Provide the [X, Y] coordinate of the cell's center where the given text is located.  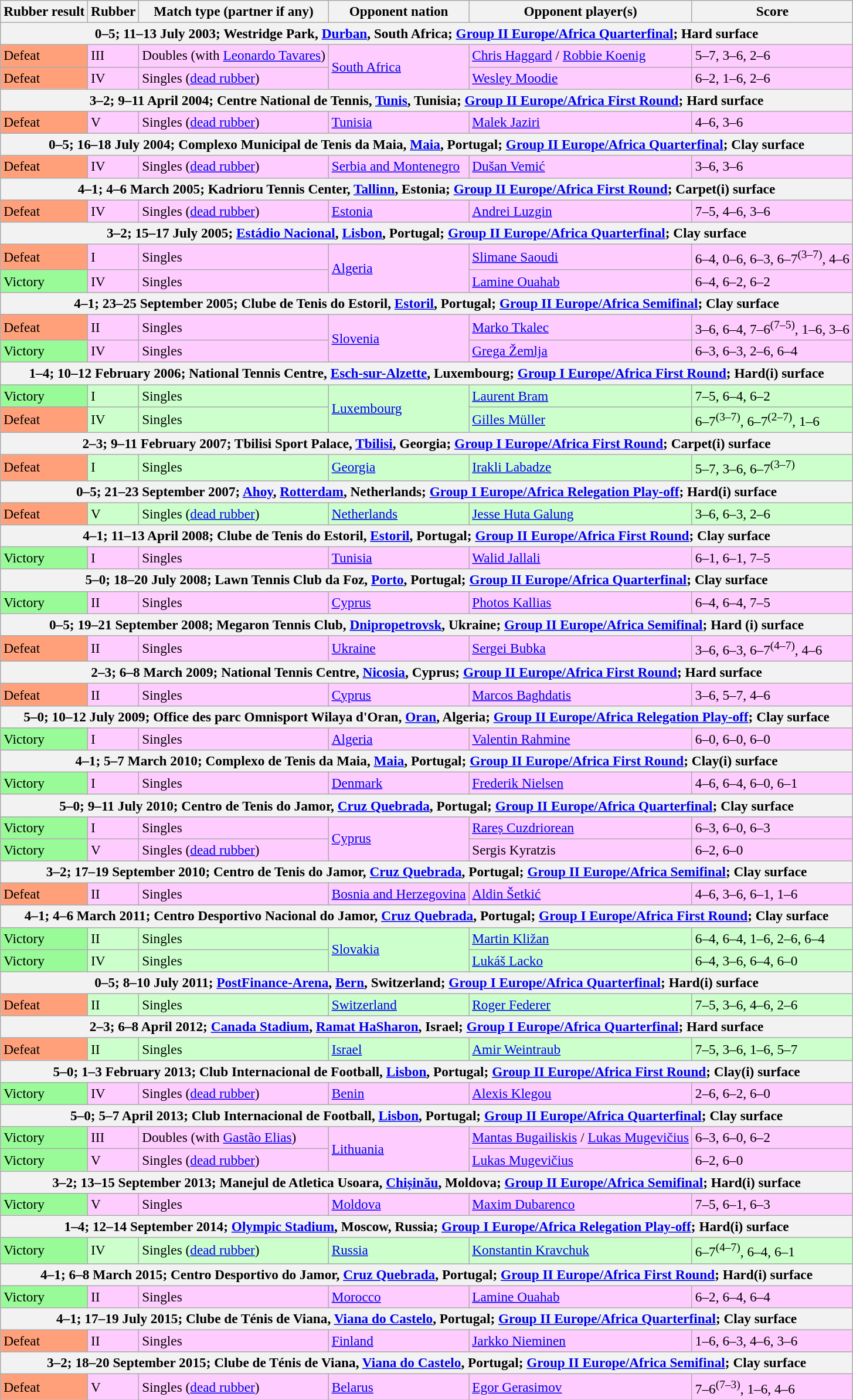
4–6, 6–4, 6–0, 6–1 [772, 783]
Wesley Moodie [580, 78]
7–5, 6–4, 6–2 [772, 395]
Aldin Šetkić [580, 894]
3–2; 15–17 July 2005; Estádio Nacional, Lisbon, Portugal; Group II Europe/Africa Quarterfinal; Clay surface [427, 233]
Slovakia [399, 950]
South Africa [399, 67]
6–4, 0–6, 6–3, 6–7(3–7), 4–6 [772, 257]
3–2; 17–19 September 2010; Centro de Tenis do Jamor, Cruz Quebrada, Portugal; Group II Europe/Africa Semifinal; Clay surface [427, 872]
Konstantin Kravchuk [580, 1250]
0–5; 11–13 July 2003; Westridge Park, Durban, South Africa; Group II Europe/Africa Quarterfinal; Hard surface [427, 33]
Bosnia and Herzegovina [399, 894]
6–2, 6–4, 6–4 [772, 1296]
5–7, 3–6, 2–6 [772, 56]
2–3; 6–8 March 2009; National Tennis Centre, Nicosia, Cyprus; Group II Europe/Africa First Round; Hard surface [427, 672]
Andrei Luzgin [580, 211]
Laurent Bram [580, 395]
Ukraine [399, 648]
6–3, 6–0, 6–3 [772, 828]
5–0; 9–11 July 2010; Centro de Tenis do Jamor, Cruz Quebrada, Portugal; Group II Europe/Africa Quarterfinal; Clay surface [427, 805]
7–5, 3–6, 1–6, 5–7 [772, 1049]
Valentin Rahmine [580, 739]
Moldova [399, 1204]
6–4, 3–6, 6–4, 6–0 [772, 960]
5–7, 3–6, 6–7(3–7) [772, 467]
3–6, 5–7, 4–6 [772, 694]
4–6, 3–6 [772, 122]
3–2; 9–11 April 2004; Centre National de Tennis, Tunis, Tunisia; Group II Europe/Africa First Round; Hard surface [427, 100]
3–2; 13–15 September 2013; Manejul de Atletica Usoara, Chișinău, Moldova; Group II Europe/Africa Semifinal; Hard(i) surface [427, 1182]
Chris Haggard / Robbie Koenig [580, 56]
Morocco [399, 1296]
4–1; 23–25 September 2005; Clube de Tenis do Estoril, Estoril, Portugal; Group II Europe/Africa Semifinal; Clay surface [427, 303]
Sergei Bubka [580, 648]
Lukas Mugevičius [580, 1160]
3–6, 3–6 [772, 167]
4–1; 4–6 March 2011; Centro Desportivo Nacional do Jamor, Cruz Quebrada, Portugal; Group I Europe/Africa First Round; Clay surface [427, 916]
7–5, 4–6, 3–6 [772, 211]
6–4, 6–4, 7–5 [772, 602]
Israel [399, 1049]
3–6, 6–3, 2–6 [772, 513]
6–4, 6–2, 6–2 [772, 281]
Netherlands [399, 513]
Belarus [399, 1387]
Finland [399, 1341]
1–6, 6–3, 4–6, 3–6 [772, 1341]
Georgia [399, 467]
3–6, 6–4, 7–6(7–5), 1–6, 3–6 [772, 327]
Frederik Nielsen [580, 783]
0–5; 19–21 September 2008; Megaron Tennis Club, Dnipropetrovsk, Ukraine; Group II Europe/Africa Semifinal; Hard (i) surface [427, 624]
7–6(7–3), 1–6, 4–6 [772, 1387]
Roger Federer [580, 1005]
Opponent nation [399, 11]
4–1; 5–7 March 2010; Complexo de Tenis da Maia, Maia, Portugal; Group II Europe/Africa First Round; Clay(i) surface [427, 761]
5–0; 18–20 July 2008; Lawn Tennis Club da Foz, Porto, Portugal; Group II Europe/Africa Quarterfinal; Clay surface [427, 580]
Jesse Huta Galung [580, 513]
Grega Žemlja [580, 351]
1–4; 10–12 February 2006; National Tennis Centre, Esch-sur-Alzette, Luxembourg; Group I Europe/Africa First Round; Hard(i) surface [427, 373]
2–3; 6–8 April 2012; Canada Stadium, Ramat HaSharon, Israel; Group I Europe/Africa Quarterfinal; Hard surface [427, 1027]
4–6, 3–6, 6–1, 1–6 [772, 894]
Serbia and Montenegro [399, 167]
4–1; 6–8 March 2015; Centro Desportivo do Jamor, Cruz Quebrada, Portugal; Group II Europe/Africa First Round; Hard(i) surface [427, 1274]
3–2; 18–20 September 2015; Clube de Ténis de Viana, Viana do Castelo, Portugal; Group II Europe/Africa Semifinal; Clay surface [427, 1363]
1–4; 12–14 September 2014; Olympic Stadium, Moscow, Russia; Group I Europe/Africa Relegation Play-off; Hard(i) surface [427, 1226]
5–0; 5–7 April 2013; Club Internacional de Football, Lisbon, Portugal; Group II Europe/Africa Quarterfinal; Clay surface [427, 1116]
0–5; 8–10 July 2011; PostFinance-Arena, Bern, Switzerland; Group I Europe/Africa Quarterfinal; Hard(i) surface [427, 982]
Opponent player(s) [580, 11]
0–5; 16–18 July 2004; Complexo Municipal de Tenis da Maia, Maia, Portugal; Group II Europe/Africa Quarterfinal; Clay surface [427, 144]
Doubles (with Gastão Elias) [234, 1138]
Maxim Dubarenco [580, 1204]
Slimane Saoudi [580, 257]
Dušan Vemić [580, 167]
Match type (partner if any) [234, 11]
Doubles (with Leonardo Tavares) [234, 56]
Mantas Bugailiskis / Lukas Mugevičius [580, 1138]
Marcos Baghdatis [580, 694]
2–3; 9–11 February 2007; Tbilisi Sport Palace, Tbilisi, Georgia; Group I Europe/Africa First Round; Carpet(i) surface [427, 443]
6–7(3–7), 6–7(2–7), 1–6 [772, 419]
Russia [399, 1250]
0–5; 21–23 September 2007; Ahoy, Rotterdam, Netherlands; Group I Europe/Africa Relegation Play-off; Hard(i) surface [427, 491]
6–3, 6–0, 6–2 [772, 1138]
Amir Weintraub [580, 1049]
4–1; 11–13 April 2008; Clube de Tenis do Estoril, Estoril, Portugal; Group II Europe/Africa First Round; Clay surface [427, 535]
Lukáš Lacko [580, 960]
Walid Jallali [580, 558]
5–0; 1–3 February 2013; Club Internacional de Football, Lisbon, Portugal; Group II Europe/Africa First Round; Clay(i) surface [427, 1071]
Irakli Labadze [580, 467]
Rareș Cuzdriorean [580, 828]
5–0; 10–12 July 2009; Office des parc Omnisport Wilaya d'Oran, Oran, Algeria; Group II Europe/Africa Relegation Play-off; Clay surface [427, 717]
Estonia [399, 211]
2–6, 6–2, 6–0 [772, 1093]
Gilles Müller [580, 419]
Switzerland [399, 1005]
6–7(4–7), 6–4, 6–1 [772, 1250]
Rubber [114, 11]
Martin Kližan [580, 938]
7–5, 6–1, 6–3 [772, 1204]
Marko Tkalec [580, 327]
6–0, 6–0, 6–0 [772, 739]
6–1, 6–1, 7–5 [772, 558]
6–4, 6–4, 1–6, 2–6, 6–4 [772, 938]
Malek Jaziri [580, 122]
Lithuania [399, 1149]
4–1; 17–19 July 2015; Clube de Ténis de Viana, Viana do Castelo, Portugal; Group II Europe/Africa Quarterfinal; Clay surface [427, 1318]
Slovenia [399, 338]
Rubber result [45, 11]
Jarkko Nieminen [580, 1341]
Luxembourg [399, 408]
Sergis Kyratzis [580, 849]
Score [772, 11]
6–3, 6–3, 2–6, 6–4 [772, 351]
3–6, 6–3, 6–7(4–7), 4–6 [772, 648]
6–2, 1–6, 2–6 [772, 78]
Benin [399, 1093]
Alexis Klegou [580, 1093]
Egor Gerasimov [580, 1387]
7–5, 3–6, 4–6, 2–6 [772, 1005]
4–1; 4–6 March 2005; Kadrioru Tennis Center, Tallinn, Estonia; Group II Europe/Africa First Round; Carpet(i) surface [427, 189]
Denmark [399, 783]
Photos Kallias [580, 602]
